Find where the given text appears and provide that cell's center as [x, y] coordinate. 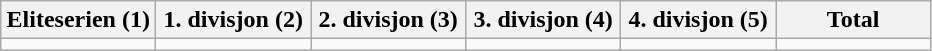
1. divisjon (2) [234, 20]
Eliteserien (1) [78, 20]
2. divisjon (3) [388, 20]
4. divisjon (5) [698, 20]
Total [854, 20]
3. divisjon (4) [544, 20]
